Identify which cell holds the provided text, then report its (X, Y) central coordinate. 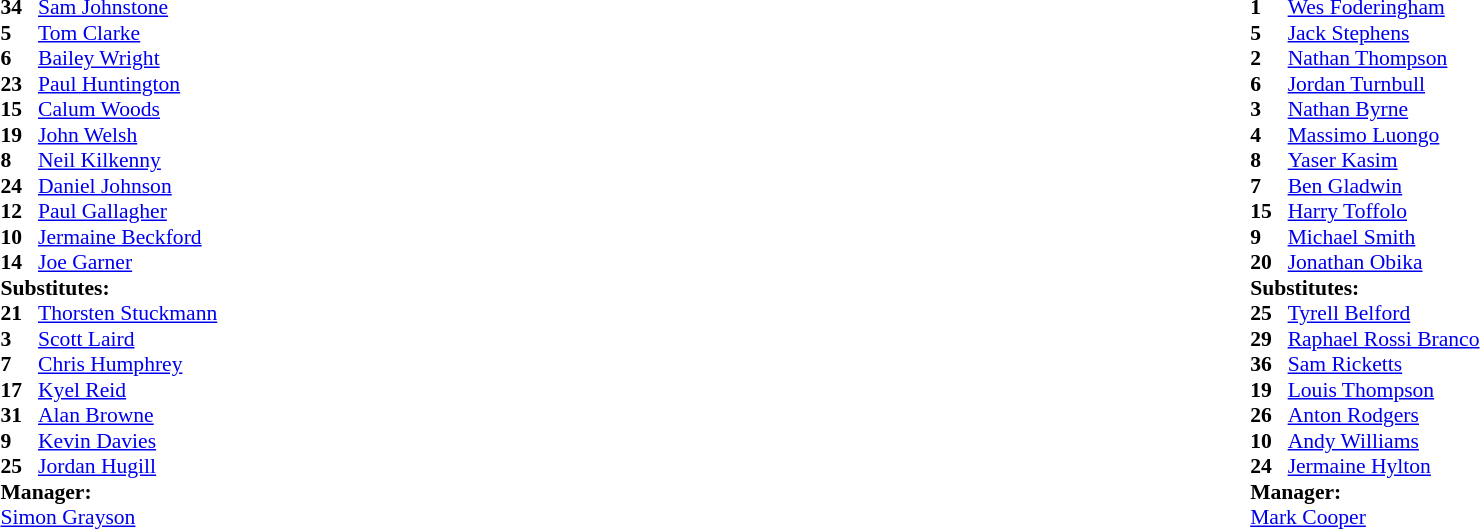
4 (1269, 135)
14 (19, 263)
Neil Kilkenny (128, 161)
Harry Toffolo (1384, 211)
Paul Huntington (128, 84)
26 (1269, 415)
Joe Garner (128, 263)
36 (1269, 365)
31 (19, 415)
Jordan Hugill (128, 467)
Calum Woods (128, 109)
23 (19, 84)
Andy Williams (1384, 441)
Tom Clarke (128, 33)
Nathan Byrne (1384, 109)
Jonathan Obika (1384, 263)
John Welsh (128, 135)
29 (1269, 339)
Paul Gallagher (128, 211)
17 (19, 390)
Jermaine Beckford (128, 237)
12 (19, 211)
Tyrell Belford (1384, 313)
Louis Thompson (1384, 390)
Ben Gladwin (1384, 186)
Raphael Rossi Branco (1384, 339)
2 (1269, 59)
Thorsten Stuckmann (128, 313)
21 (19, 313)
Jordan Turnbull (1384, 84)
Bailey Wright (128, 59)
Yaser Kasim (1384, 161)
Kevin Davies (128, 441)
Scott Laird (128, 339)
Nathan Thompson (1384, 59)
Jack Stephens (1384, 33)
Daniel Johnson (128, 186)
Anton Rodgers (1384, 415)
20 (1269, 263)
Kyel Reid (128, 390)
Sam Ricketts (1384, 365)
Chris Humphrey (128, 365)
Alan Browne (128, 415)
Massimo Luongo (1384, 135)
Jermaine Hylton (1384, 467)
Michael Smith (1384, 237)
